Scan for the cell matching the given text and deliver its [X, Y] coordinate at center. 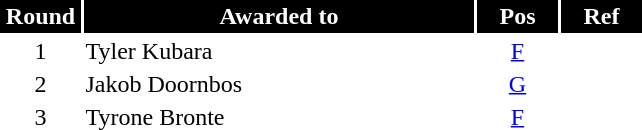
2 [40, 84]
Pos [518, 16]
Awarded to [279, 16]
Tyler Kubara [279, 51]
Round [40, 16]
Jakob Doornbos [279, 84]
G [518, 84]
F [518, 51]
Ref [602, 16]
1 [40, 51]
